Identify which cell holds the provided text, then report its [X, Y] central coordinate. 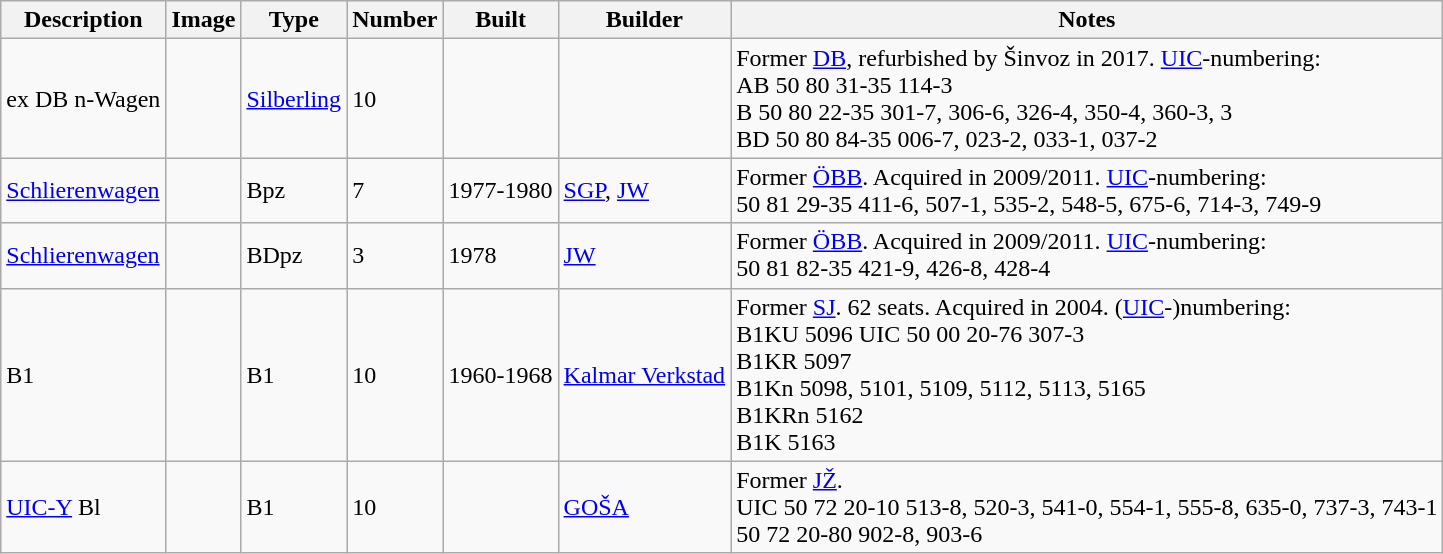
Built [500, 20]
3 [395, 256]
Description [84, 20]
UIC-Y Bl [84, 507]
Former JŽ.UIC 50 72 20-10 513-8, 520-3, 541-0, 554-1, 555-8, 635-0, 737-3, 743-1 50 72 20-80 902-8, 903-6 [1087, 507]
Bpz [294, 190]
SGP, JW [644, 190]
Builder [644, 20]
Type [294, 20]
GOŠA [644, 507]
Silberling [294, 98]
7 [395, 190]
1978 [500, 256]
Kalmar Verkstad [644, 374]
ex DB n-Wagen [84, 98]
1977-1980 [500, 190]
Notes [1087, 20]
BDpz [294, 256]
Number [395, 20]
Former ÖBB. Acquired in 2009/2011. UIC-numbering:50 81 29-35 411-6, 507-1, 535-2, 548-5, 675-6, 714-3, 749-9 [1087, 190]
Former ÖBB. Acquired in 2009/2011. UIC-numbering:50 81 82-35 421-9, 426-8, 428-4 [1087, 256]
Image [204, 20]
JW [644, 256]
1960-1968 [500, 374]
